Pinpoint the cell where the given text exists, returning its [X, Y] midpoint coordinate. 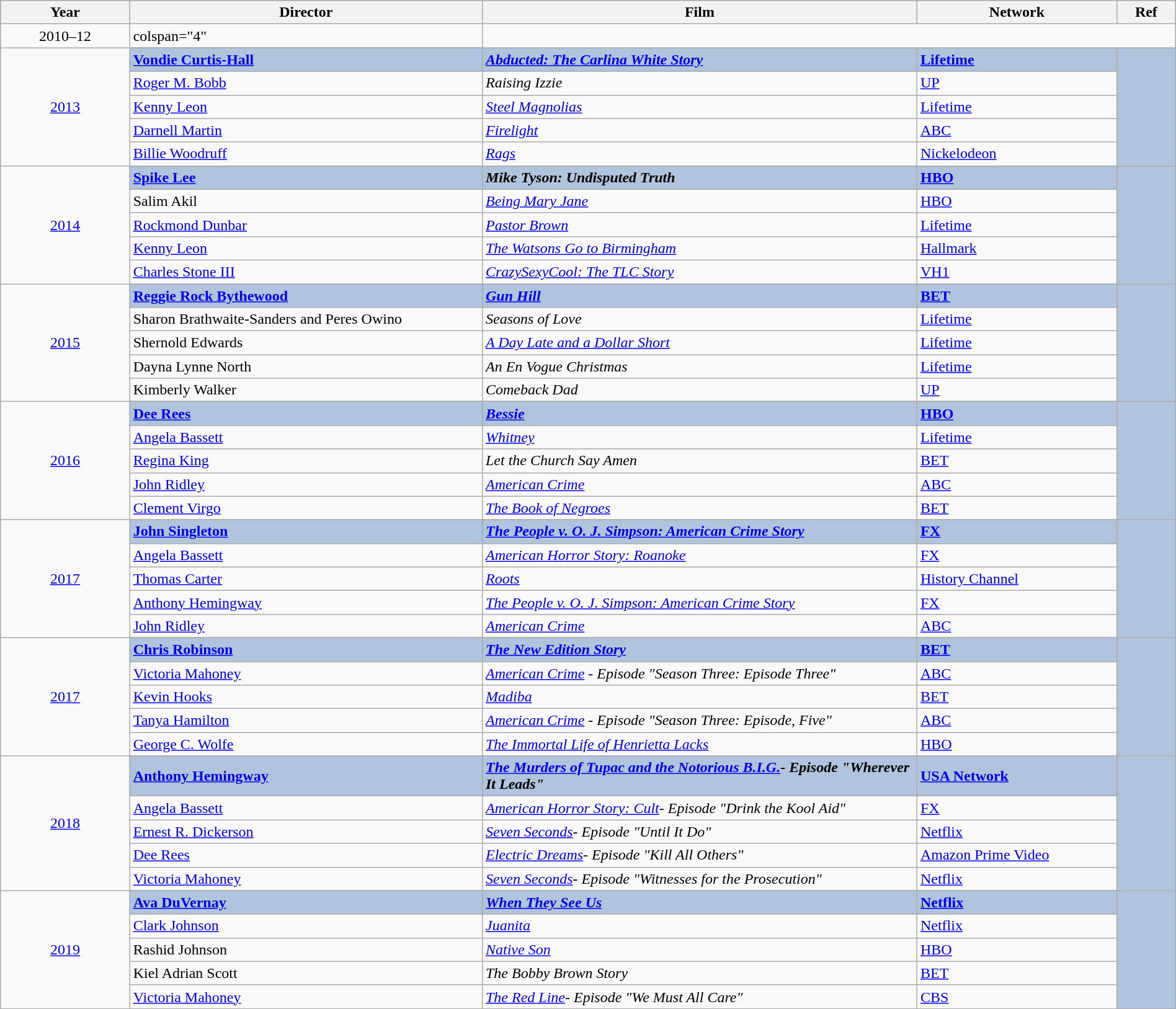
Year [65, 12]
An En Vogue Christmas [700, 367]
Juanita [700, 926]
Chris Robinson [306, 649]
Clement Virgo [306, 508]
A Day Late and a Dollar Short [700, 343]
American Crime - Episode "Season Three: Episode Three" [700, 673]
Let the Church Say Amen [700, 461]
Clark Johnson [306, 926]
Ernest R. Dickerson [306, 832]
Ava DuVernay [306, 902]
Roger M. Bobb [306, 83]
Native Son [700, 949]
Amazon Prime Video [1017, 855]
Seasons of Love [700, 319]
Darnell Martin [306, 130]
The Murders of Tupac and the Notorious B.I.G.- Episode "Wherever It Leads" [700, 776]
2013 [65, 107]
VH1 [1017, 272]
Seven Seconds- Episode "Until It Do" [700, 832]
2010–12 [65, 36]
Rockmond Dunbar [306, 224]
Rashid Johnson [306, 949]
Reggie Rock Bythewood [306, 296]
Kevin Hooks [306, 697]
2018 [65, 824]
George C. Wolfe [306, 744]
2016 [65, 461]
History Channel [1017, 579]
Salim Akil [306, 201]
Bessie [700, 414]
Comeback Dad [700, 390]
The Watsons Go to Birmingham [700, 248]
Thomas Carter [306, 579]
Abducted: The Carlina White Story [700, 60]
Mike Tyson: Undisputed Truth [700, 177]
Seven Seconds- Episode "Witnesses for the Prosecution" [700, 879]
Director [306, 12]
The Book of Negroes [700, 508]
John Singleton [306, 531]
Roots [700, 579]
Kiel Adrian Scott [306, 973]
The Bobby Brown Story [700, 973]
Charles Stone III [306, 272]
Hallmark [1017, 248]
USA Network [1017, 776]
colspan="4" [306, 36]
Film [700, 12]
The Red Line- Episode "We Must All Care" [700, 997]
Being Mary Jane [700, 201]
Ref [1146, 12]
American Horror Story: Cult- Episode "Drink the Kool Aid" [700, 808]
Steel Magnolias [700, 107]
Sharon Brathwaite-Sanders and Peres Owino [306, 319]
Dayna Lynne North [306, 367]
The New Edition Story [700, 649]
American Horror Story: Roanoke [700, 555]
Raising Izzie [700, 83]
Pastor Brown [700, 224]
Firelight [700, 130]
Vondie Curtis-Hall [306, 60]
Regina King [306, 461]
Tanya Hamilton [306, 721]
Network [1017, 12]
2019 [65, 949]
Spike Lee [306, 177]
2015 [65, 343]
Madiba [700, 697]
CrazySexyCool: The TLC Story [700, 272]
Shernold Edwards [306, 343]
The Immortal Life of Henrietta Lacks [700, 744]
Nickelodeon [1017, 154]
Billie Woodruff [306, 154]
When They See Us [700, 902]
Electric Dreams- Episode "Kill All Others" [700, 855]
American Crime - Episode "Season Three: Episode, Five" [700, 721]
Gun Hill [700, 296]
CBS [1017, 997]
Rags [700, 154]
Kimberly Walker [306, 390]
2014 [65, 224]
Whitney [700, 437]
